Provide the (X, Y) coordinate of the cell's center where the given text is located.  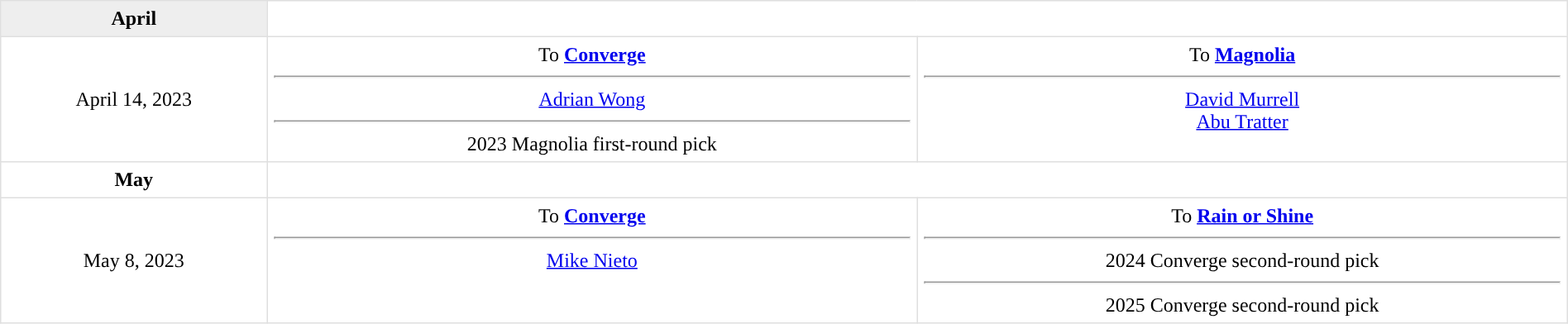
April 14, 2023 (134, 99)
To Rain or Shine2024 Converge second-round pick2025 Converge second-round pick (1242, 260)
To ConvergeAdrian Wong2023 Magnolia first-round pick (592, 99)
April (134, 19)
To MagnoliaDavid MurrellAbu Tratter (1242, 99)
To ConvergeMike Nieto (592, 260)
May 8, 2023 (134, 260)
May (134, 180)
